Scan for the cell matching the given text and deliver its [X, Y] coordinate at center. 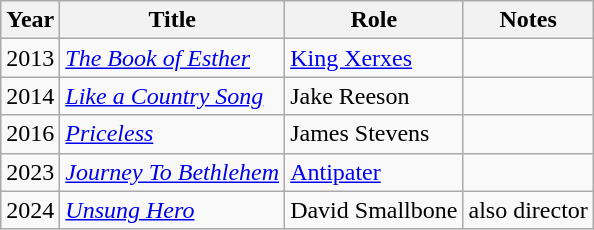
Journey To Bethlehem [172, 172]
Priceless [172, 134]
King Xerxes [374, 58]
also director [528, 210]
Notes [528, 20]
James Stevens [374, 134]
Year [30, 20]
Like a Country Song [172, 96]
2013 [30, 58]
David Smallbone [374, 210]
Jake Reeson [374, 96]
2016 [30, 134]
2024 [30, 210]
2023 [30, 172]
2014 [30, 96]
Antipater [374, 172]
Unsung Hero [172, 210]
Title [172, 20]
Role [374, 20]
The Book of Esther [172, 58]
